Capture the cell that displays the provided text and extract its (x, y) central coordinate. 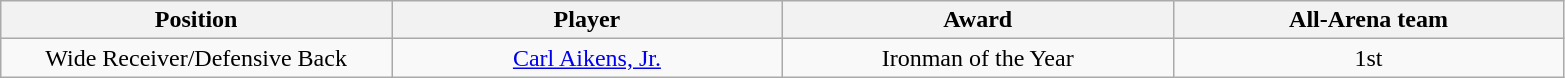
Award (978, 20)
Position (196, 20)
Carl Aikens, Jr. (588, 58)
All-Arena team (1368, 20)
1st (1368, 58)
Ironman of the Year (978, 58)
Player (588, 20)
Wide Receiver/Defensive Back (196, 58)
